Locate the cell with the specified text and output its [X, Y] center coordinate. 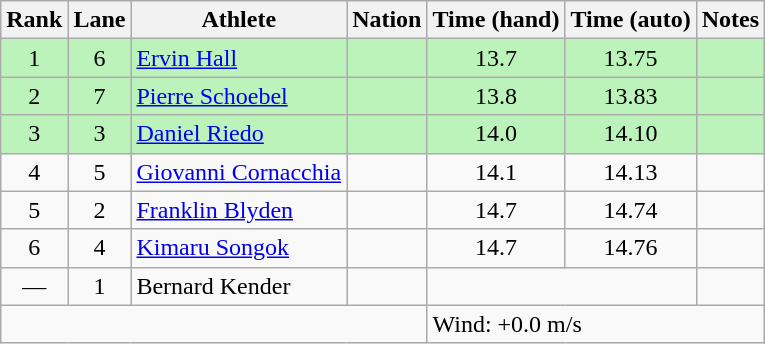
Daniel Riedo [239, 134]
Pierre Schoebel [239, 96]
Notes [730, 20]
Franklin Blyden [239, 210]
13.83 [630, 96]
13.75 [630, 58]
14.10 [630, 134]
Lane [100, 20]
Kimaru Songok [239, 248]
14.74 [630, 210]
Giovanni Cornacchia [239, 172]
Ervin Hall [239, 58]
Time (hand) [496, 20]
14.13 [630, 172]
7 [100, 96]
Wind: +0.0 m/s [596, 324]
14.0 [496, 134]
Rank [34, 20]
Athlete [239, 20]
13.8 [496, 96]
14.1 [496, 172]
Nation [387, 20]
14.76 [630, 248]
Time (auto) [630, 20]
— [34, 286]
13.7 [496, 58]
Bernard Kender [239, 286]
